Output the (X, Y) coordinate of the center of the cell containing the given text.  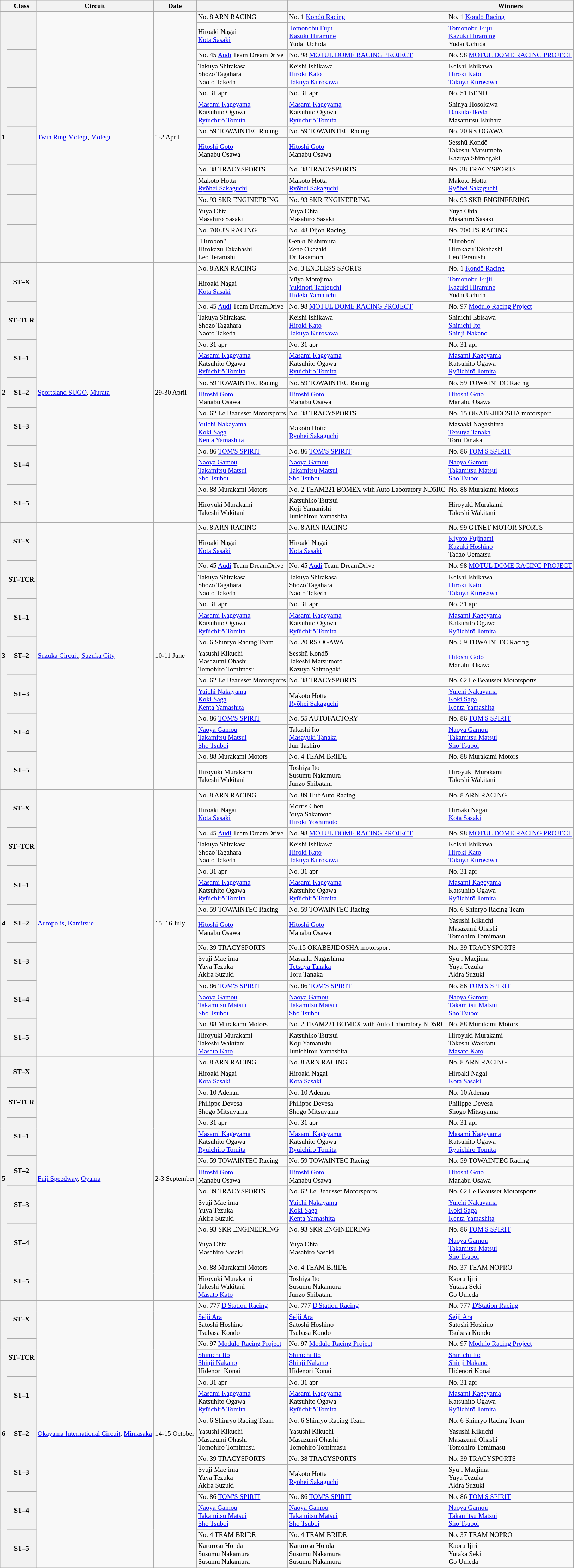
Twin Ring Motegi, Motegi (94, 137)
No. 51 BEND (511, 93)
1 (4, 137)
Yūya Motojima Yukinori Taniguchi Hideki Yamauchi (367, 288)
No. 15 OKABEJIDOSHA motorsport (511, 413)
29-30 April (175, 392)
2-3 September (175, 1179)
10-11 June (175, 656)
No. 99 GTNET MOTOR SPORTS (511, 528)
4 (4, 923)
No. 3 ENDLESS SPORTS (367, 268)
Winners (511, 6)
5 (4, 1179)
2 (4, 392)
No.15 OKABEJIDOSHA motorsport (367, 948)
Autopolis, Kamitsue (94, 923)
Shinichi Ebisawa Shinichi Ito Shinji Nakano (511, 326)
Class (22, 6)
Kiyoto Fujinami Kazuki Hoshino Tadao Uematsu (511, 547)
No. 48 Dijon Racing (367, 230)
Shinya Hosokawa Daisuke Ikeda Masamitsu Ishihara (511, 112)
15–16 July (175, 923)
Masami Kageyama Katsuhito Ogawa Ryuichiro Tomita (367, 364)
3 (4, 656)
Okayama International Circuit, Mimasaka (94, 1434)
6 (4, 1434)
Suzuka Circuit, Suzuka City (94, 656)
Takashi Ito Masayuki Tanaka Jun Tashiro (367, 738)
Genki Nishimura Zene Okazaki Dr.Takamori (367, 250)
Sportsland SUGO, Murata (94, 392)
No. 55 AUTOFACTORY (367, 719)
Morris Chen Yuya Sakamoto Hiroki Yoshimoto (367, 814)
14-15 October (175, 1434)
Fuji Speedway, Oyama (94, 1179)
Date (175, 6)
Circuit (94, 6)
1-2 April (175, 137)
No. 89 HubAuto Racing (367, 795)
